Extract the [x, y] coordinate from the center of the cell holding the provided text.  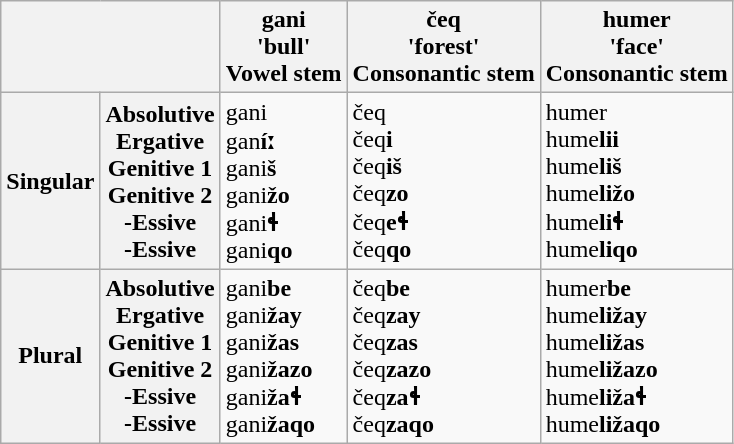
Singular [50, 181]
čeqbečeqzayčeqzasčeqzazočeqzaɬčeqzaqo [444, 356]
humerbehumeližayhumeližashumeližazohumeližaɬhumeližaqo [636, 356]
ganiganíːganišganižoganiɬganiqo [284, 181]
humerhumeliihumelišhumeližohumeliɬhumeliqo [636, 181]
Plural [50, 356]
čeqčeqičeqiščeqzočeqeɬčeqqo [444, 181]
ganibeganižayganižasganižazoganižaɬganižaqo [284, 356]
gani'bull'Vowel stem [284, 47]
humer'face'Consonantic stem [636, 47]
čeq'forest'Consonantic stem [444, 47]
